Return [x, y] of the center of cell containing provided text 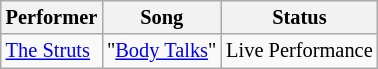
Performer [52, 17]
"Body Talks" [162, 51]
Status [299, 17]
Song [162, 17]
The Struts [52, 51]
Live Performance [299, 51]
